Identify which cell holds the provided text, then report its (x, y) central coordinate. 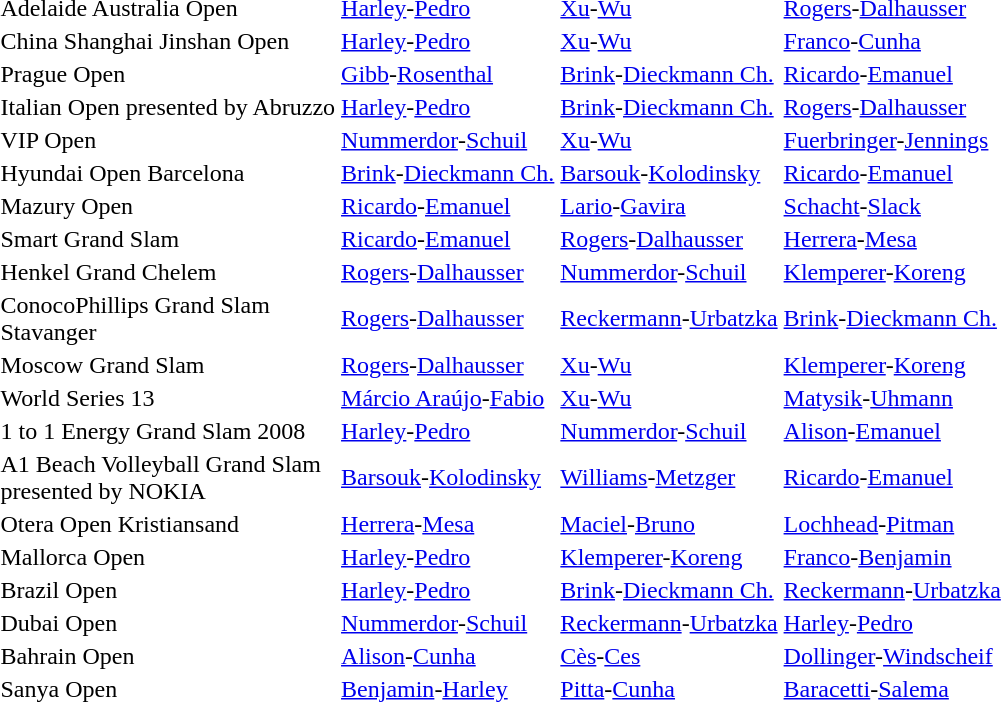
Gibb-Rosenthal (448, 74)
Maciel-Bruno (669, 524)
Williams-Metzger (669, 478)
Lario-Gavira (669, 206)
Herrera-Mesa (448, 524)
Klemperer-Koreng (669, 557)
Cès-Ces (669, 656)
Alison-Cunha (448, 656)
Márcio Araújo-Fabio (448, 398)
